Return (X, Y) of the center of cell containing provided text 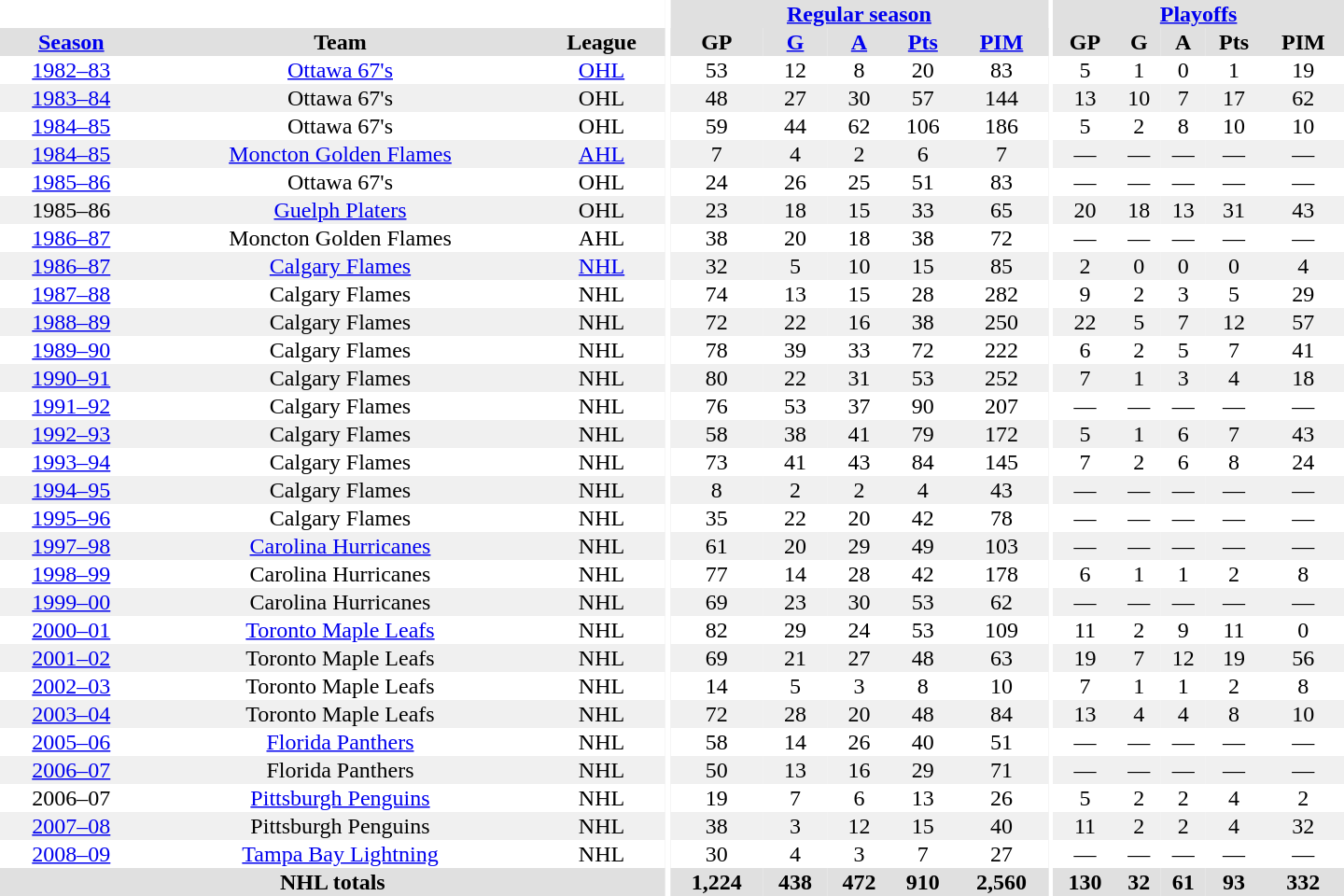
Season (71, 42)
2007–08 (71, 826)
1992–93 (71, 434)
145 (1001, 462)
82 (717, 630)
1,224 (717, 882)
49 (923, 546)
252 (1001, 378)
NHL totals (332, 882)
59 (717, 126)
1993–94 (71, 462)
39 (795, 350)
85 (1001, 266)
93 (1234, 882)
2000–01 (71, 630)
438 (795, 882)
1989–90 (71, 350)
17 (1234, 98)
2003–04 (71, 714)
73 (717, 462)
2008–09 (71, 854)
144 (1001, 98)
44 (795, 126)
1987–88 (71, 294)
1982–83 (71, 70)
90 (923, 406)
1998–99 (71, 574)
178 (1001, 574)
2005–06 (71, 742)
71 (1001, 770)
Regular season (859, 14)
207 (1001, 406)
79 (923, 434)
37 (859, 406)
Playoffs (1198, 14)
1999–00 (71, 602)
282 (1001, 294)
League (601, 42)
74 (717, 294)
2002–03 (71, 686)
1988–89 (71, 322)
65 (1001, 210)
130 (1085, 882)
80 (717, 378)
109 (1001, 630)
222 (1001, 350)
21 (795, 658)
1994–95 (71, 490)
103 (1001, 546)
186 (1001, 126)
472 (859, 882)
1991–92 (71, 406)
2,560 (1001, 882)
25 (859, 182)
910 (923, 882)
77 (717, 574)
1990–91 (71, 378)
1983–84 (71, 98)
250 (1001, 322)
56 (1303, 658)
1995–96 (71, 518)
2001–02 (71, 658)
76 (717, 406)
35 (717, 518)
106 (923, 126)
Guelph Platers (341, 210)
Team (341, 42)
50 (717, 770)
63 (1001, 658)
332 (1303, 882)
1997–98 (71, 546)
Tampa Bay Lightning (341, 854)
172 (1001, 434)
